Identify which cell holds the provided text, then report its [x, y] central coordinate. 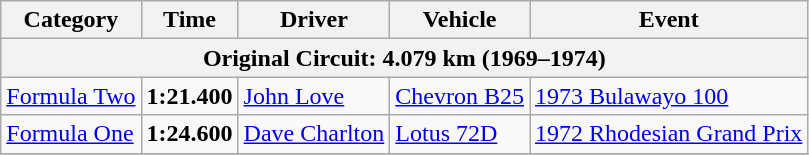
Driver [314, 20]
Time [190, 20]
1:21.400 [190, 96]
Chevron B25 [460, 96]
Dave Charlton [314, 134]
1972 Rhodesian Grand Prix [669, 134]
Vehicle [460, 20]
Formula Two [71, 96]
1973 Bulawayo 100 [669, 96]
John Love [314, 96]
1:24.600 [190, 134]
Original Circuit: 4.079 km (1969–1974) [404, 58]
Category [71, 20]
Lotus 72D [460, 134]
Event [669, 20]
Formula One [71, 134]
